Extract the [X, Y] coordinate from the center of the cell holding the provided text.  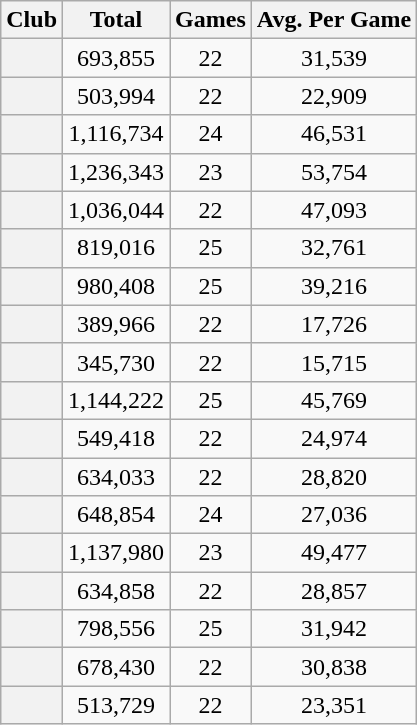
Games [211, 20]
46,531 [334, 134]
693,855 [116, 58]
32,761 [334, 248]
30,838 [334, 667]
15,715 [334, 362]
24,974 [334, 438]
49,477 [334, 553]
47,093 [334, 210]
1,137,980 [116, 553]
634,858 [116, 591]
648,854 [116, 515]
513,729 [116, 705]
678,430 [116, 667]
Club [32, 20]
389,966 [116, 324]
17,726 [334, 324]
53,754 [334, 172]
27,036 [334, 515]
31,539 [334, 58]
22,909 [334, 96]
345,730 [116, 362]
Total [116, 20]
1,236,343 [116, 172]
634,033 [116, 477]
798,556 [116, 629]
1,036,044 [116, 210]
28,820 [334, 477]
Avg. Per Game [334, 20]
23,351 [334, 705]
1,116,734 [116, 134]
980,408 [116, 286]
819,016 [116, 248]
1,144,222 [116, 400]
28,857 [334, 591]
503,994 [116, 96]
39,216 [334, 286]
549,418 [116, 438]
31,942 [334, 629]
45,769 [334, 400]
